For the text-containing cell, return its midpoint in [X, Y] coordinate format. 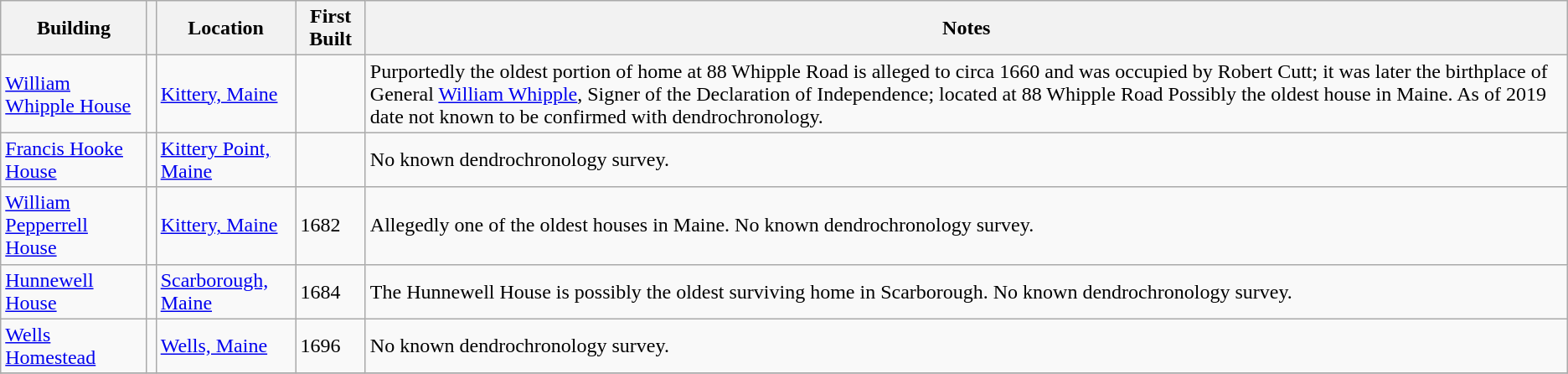
William Pepperrell House [74, 226]
Location [226, 29]
Notes [967, 29]
Building [74, 29]
Scarborough, Maine [226, 292]
Kittery Point, Maine [226, 159]
1684 [330, 292]
Hunnewell House [74, 292]
Francis Hooke House [74, 159]
William Whipple House [74, 94]
1682 [330, 226]
Allegedly one of the oldest houses in Maine. No known dendrochronology survey. [967, 226]
Wells, Maine [226, 345]
First Built [330, 29]
Wells Homestead [74, 345]
The Hunnewell House is possibly the oldest surviving home in Scarborough. No known dendrochronology survey. [967, 292]
1696 [330, 345]
